Scan for the cell matching the given text and deliver its [X, Y] coordinate at center. 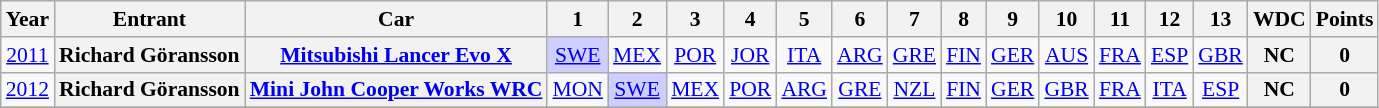
2 [637, 19]
AUS [1066, 55]
11 [1120, 19]
WDC [1280, 19]
Points [1345, 19]
2012 [28, 90]
4 [750, 19]
6 [860, 19]
12 [1170, 19]
8 [964, 19]
NZL [914, 90]
7 [914, 19]
Year [28, 19]
2011 [28, 55]
5 [804, 19]
9 [1012, 19]
Car [396, 19]
1 [578, 19]
13 [1220, 19]
Mitsubishi Lancer Evo X [396, 55]
3 [695, 19]
MON [578, 90]
Mini John Cooper Works WRC [396, 90]
JOR [750, 55]
10 [1066, 19]
Entrant [150, 19]
